Output the (X, Y) coordinate of the center of the cell containing the given text.  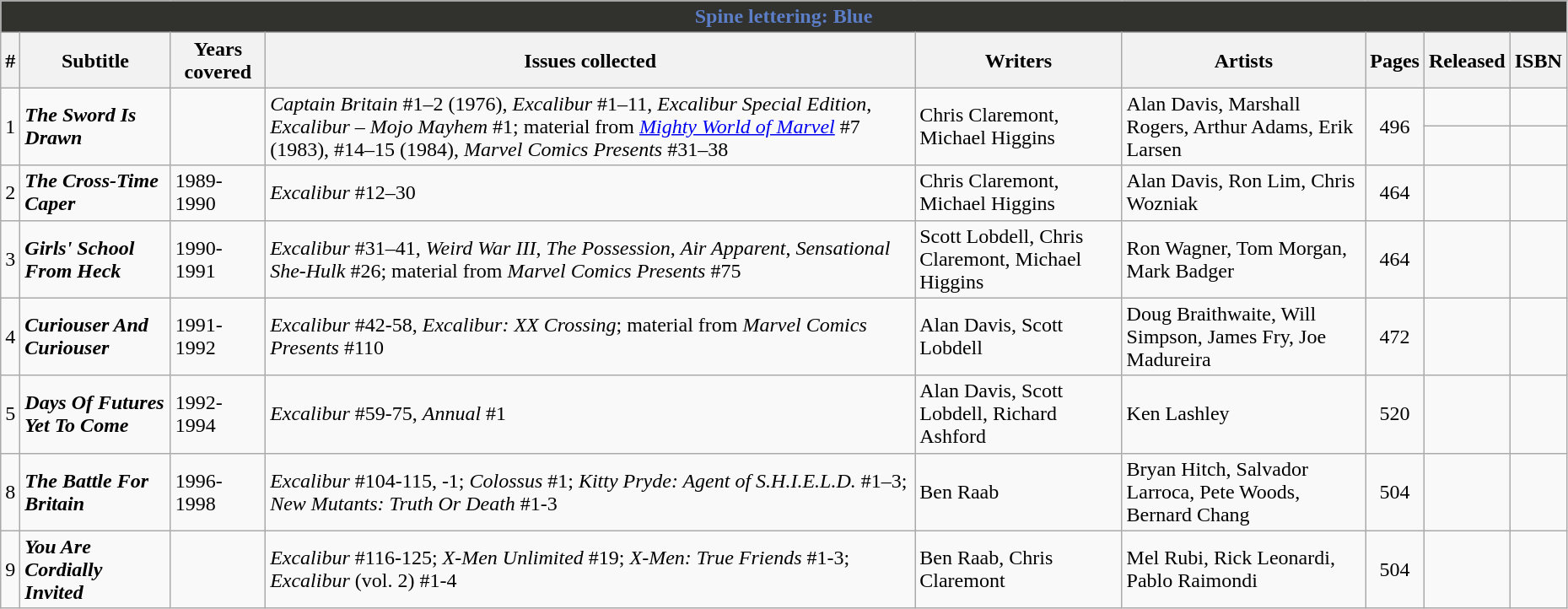
Excalibur #42-58, Excalibur: XX Crossing; material from Marvel Comics Presents #110 (590, 337)
Mel Rubi, Rick Leonardi, Pablo Raimondi (1243, 569)
1992-1994 (218, 414)
1996-1998 (218, 492)
Girls' School From Heck (95, 259)
Excalibur #59-75, Annual #1 (590, 414)
Alan Davis, Scott Lobdell, Richard Ashford (1019, 414)
The Sword Is Drawn (95, 127)
472 (1395, 337)
Issues collected (590, 61)
520 (1395, 414)
Years covered (218, 61)
Artists (1243, 61)
You Are Cordially Invited (95, 569)
3 (10, 259)
1991-1992 (218, 337)
Excalibur #31–41, Weird War III, The Possession, Air Apparent, Sensational She-Hulk #26; material from Marvel Comics Presents #75 (590, 259)
1 (10, 127)
Excalibur #104-115, -1; Colossus #1; Kitty Pryde: Agent of S.H.I.E.L.D. #1–3; New Mutants: Truth Or Death #1-3 (590, 492)
9 (10, 569)
Scott Lobdell, Chris Claremont, Michael Higgins (1019, 259)
Ken Lashley (1243, 414)
Alan Davis, Ron Lim, Chris Wozniak (1243, 192)
Doug Braithwaite, Will Simpson, James Fry, Joe Madureira (1243, 337)
Writers (1019, 61)
Curiouser And Curiouser (95, 337)
# (10, 61)
1990-1991 (218, 259)
Alan Davis, Scott Lobdell (1019, 337)
Alan Davis, Marshall Rogers, Arthur Adams, Erik Larsen (1243, 127)
Days Of Futures Yet To Come (95, 414)
Bryan Hitch, Salvador Larroca, Pete Woods, Bernard Chang (1243, 492)
Excalibur #12–30 (590, 192)
Released (1467, 61)
1989-1990 (218, 192)
2 (10, 192)
Spine lettering: Blue (784, 17)
8 (10, 492)
Pages (1395, 61)
Excalibur #116-125; X-Men Unlimited #19; X-Men: True Friends #1-3; Excalibur (vol. 2) #1-4 (590, 569)
Ron Wagner, Tom Morgan, Mark Badger (1243, 259)
496 (1395, 127)
Subtitle (95, 61)
The Battle For Britain (95, 492)
5 (10, 414)
Ben Raab (1019, 492)
Ben Raab, Chris Claremont (1019, 569)
ISBN (1538, 61)
4 (10, 337)
The Cross-Time Caper (95, 192)
